Return (X, Y) of the center of cell containing provided text 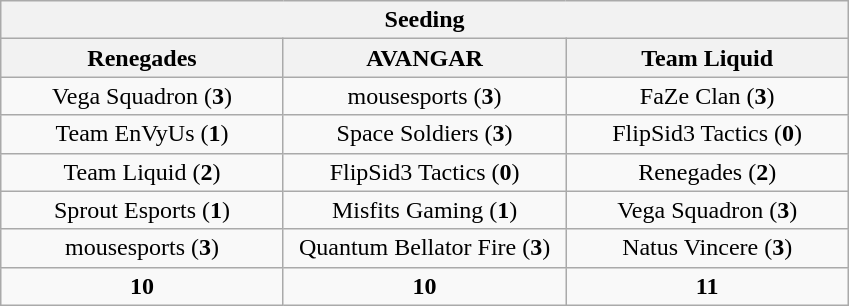
Quantum Bellator Fire (3) (424, 248)
11 (708, 286)
AVANGAR (424, 58)
Renegades (2) (708, 172)
Team Liquid (708, 58)
Team Liquid (2) (142, 172)
Team EnVyUs (1) (142, 134)
Sprout Esports (1) (142, 210)
Misfits Gaming (1) (424, 210)
FaZe Clan (3) (708, 96)
Natus Vincere (3) (708, 248)
Seeding (425, 20)
Space Soldiers (3) (424, 134)
Renegades (142, 58)
